Locate the cell with the specified text and output its [X, Y] center coordinate. 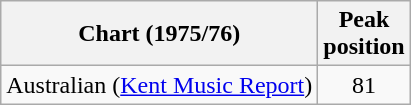
81 [364, 85]
Chart (1975/76) [160, 34]
Peakposition [364, 34]
Australian (Kent Music Report) [160, 85]
